Scan for the cell matching the given text and deliver its [x, y] coordinate at center. 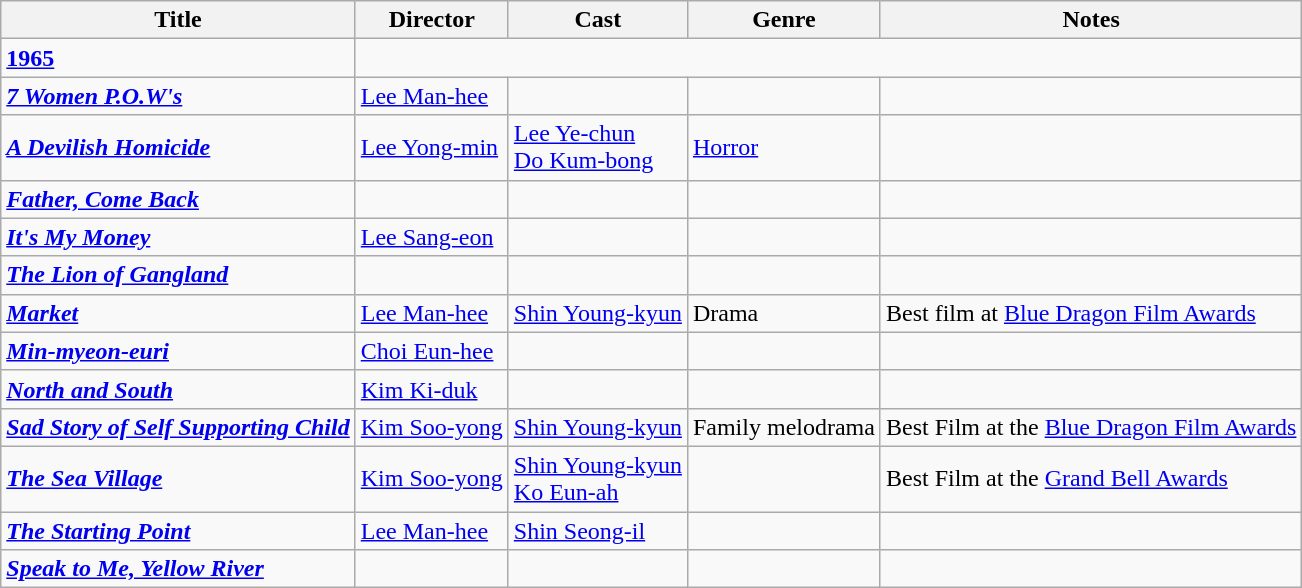
Market [178, 313]
Drama [784, 313]
Best Film at the Blue Dragon Film Awards [1091, 427]
1965 [178, 58]
Shin Young-kyunKo Eun-ah [598, 478]
North and South [178, 389]
A Devilish Homicide [178, 148]
Title [178, 20]
The Lion of Gangland [178, 275]
Director [432, 20]
Genre [784, 20]
Lee Yong-min [432, 148]
Min-myeon-euri [178, 351]
Lee Sang-eon [432, 237]
Speak to Me, Yellow River [178, 569]
It's My Money [178, 237]
Lee Ye-chunDo Kum-bong [598, 148]
The Starting Point [178, 531]
Shin Seong-il [598, 531]
7 Women P.O.W's [178, 96]
Notes [1091, 20]
Horror [784, 148]
The Sea Village [178, 478]
Family melodrama [784, 427]
Best film at Blue Dragon Film Awards [1091, 313]
Kim Ki-duk [432, 389]
Cast [598, 20]
Choi Eun-hee [432, 351]
Father, Come Back [178, 199]
Best Film at the Grand Bell Awards [1091, 478]
Sad Story of Self Supporting Child [178, 427]
